Provide the [X, Y] coordinate of the cell's center where the given text is located.  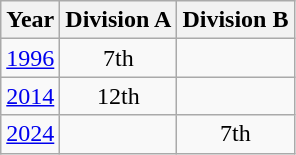
1996 [30, 58]
Year [30, 20]
2014 [30, 96]
Division B [236, 20]
12th [118, 96]
2024 [30, 134]
Division A [118, 20]
